Search for the cell housing the specified text and yield its [x, y] center coordinate. 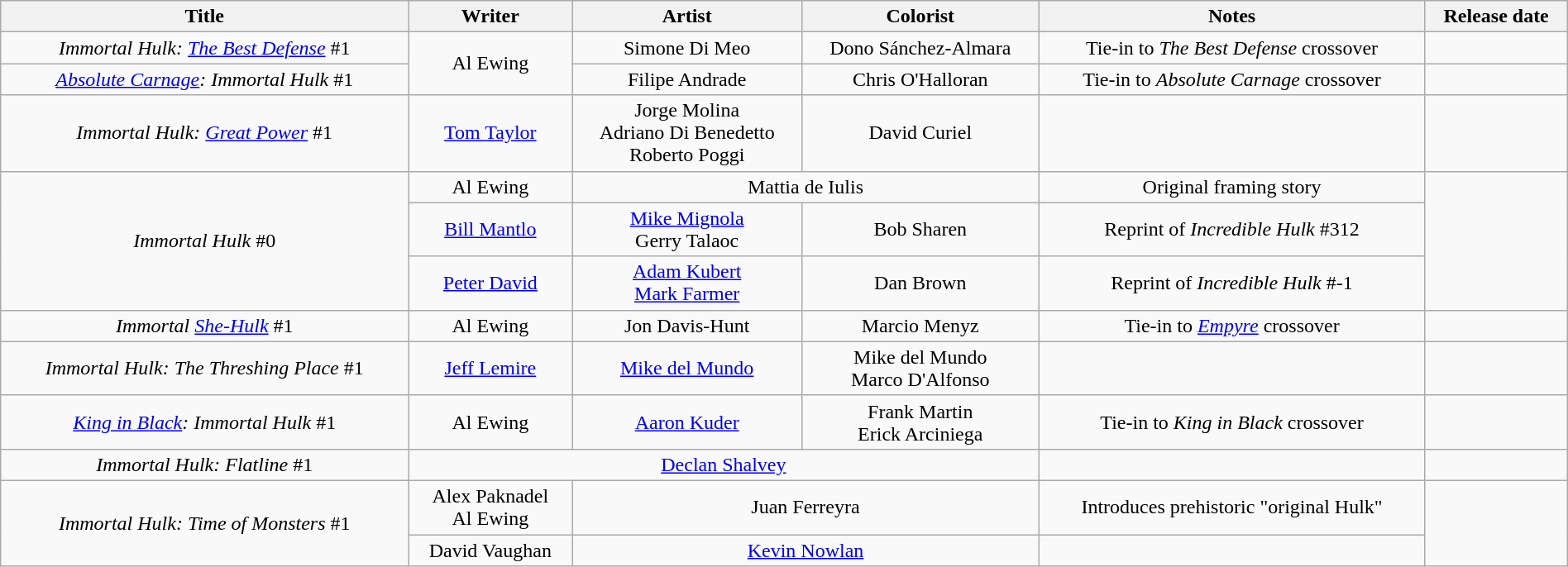
Jorge MolinaAdriano Di BenedettoRoberto Poggi [687, 133]
Immortal Hulk: The Best Defense #1 [205, 48]
Bill Mantlo [490, 230]
Dono Sánchez-Almara [920, 48]
Immortal Hulk: Great Power #1 [205, 133]
Immortal Hulk: The Threshing Place #1 [205, 369]
Mike del MundoMarco D'Alfonso [920, 369]
David Curiel [920, 133]
Mike del Mundo [687, 369]
Mattia de Iulis [806, 187]
Immortal Hulk: Flatline #1 [205, 465]
Tie-in to Empyre crossover [1232, 326]
Peter David [490, 283]
Kevin Nowlan [806, 550]
Adam KubertMark Farmer [687, 283]
Immortal Hulk #0 [205, 241]
Dan Brown [920, 283]
Tie-in to Absolute Carnage crossover [1232, 79]
Notes [1232, 17]
King in Black: Immortal Hulk #1 [205, 422]
Chris O'Halloran [920, 79]
Immortal She-Hulk #1 [205, 326]
Mike MignolaGerry Talaoc [687, 230]
Tie-in to The Best Defense crossover [1232, 48]
Tom Taylor [490, 133]
Release date [1496, 17]
Colorist [920, 17]
Introduces prehistoric "original Hulk" [1232, 507]
Reprint of Incredible Hulk #312 [1232, 230]
Absolute Carnage: Immortal Hulk #1 [205, 79]
Jeff Lemire [490, 369]
Aaron Kuder [687, 422]
Alex PaknadelAl Ewing [490, 507]
Original framing story [1232, 187]
Filipe Andrade [687, 79]
Reprint of Incredible Hulk #-1 [1232, 283]
Declan Shalvey [724, 465]
Frank MartinErick Arciniega [920, 422]
Simone Di Meo [687, 48]
Jon Davis-Hunt [687, 326]
David Vaughan [490, 550]
Writer [490, 17]
Title [205, 17]
Artist [687, 17]
Bob Sharen [920, 230]
Juan Ferreyra [806, 507]
Immortal Hulk: Time of Monsters #1 [205, 522]
Marcio Menyz [920, 326]
Tie-in to King in Black crossover [1232, 422]
